Scan for the cell matching the given text and deliver its (x, y) coordinate at center. 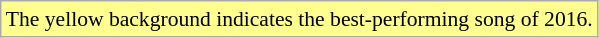
The yellow background indicates the best-performing song of 2016. (300, 19)
